Scan for the cell matching the given text and deliver its (x, y) coordinate at center. 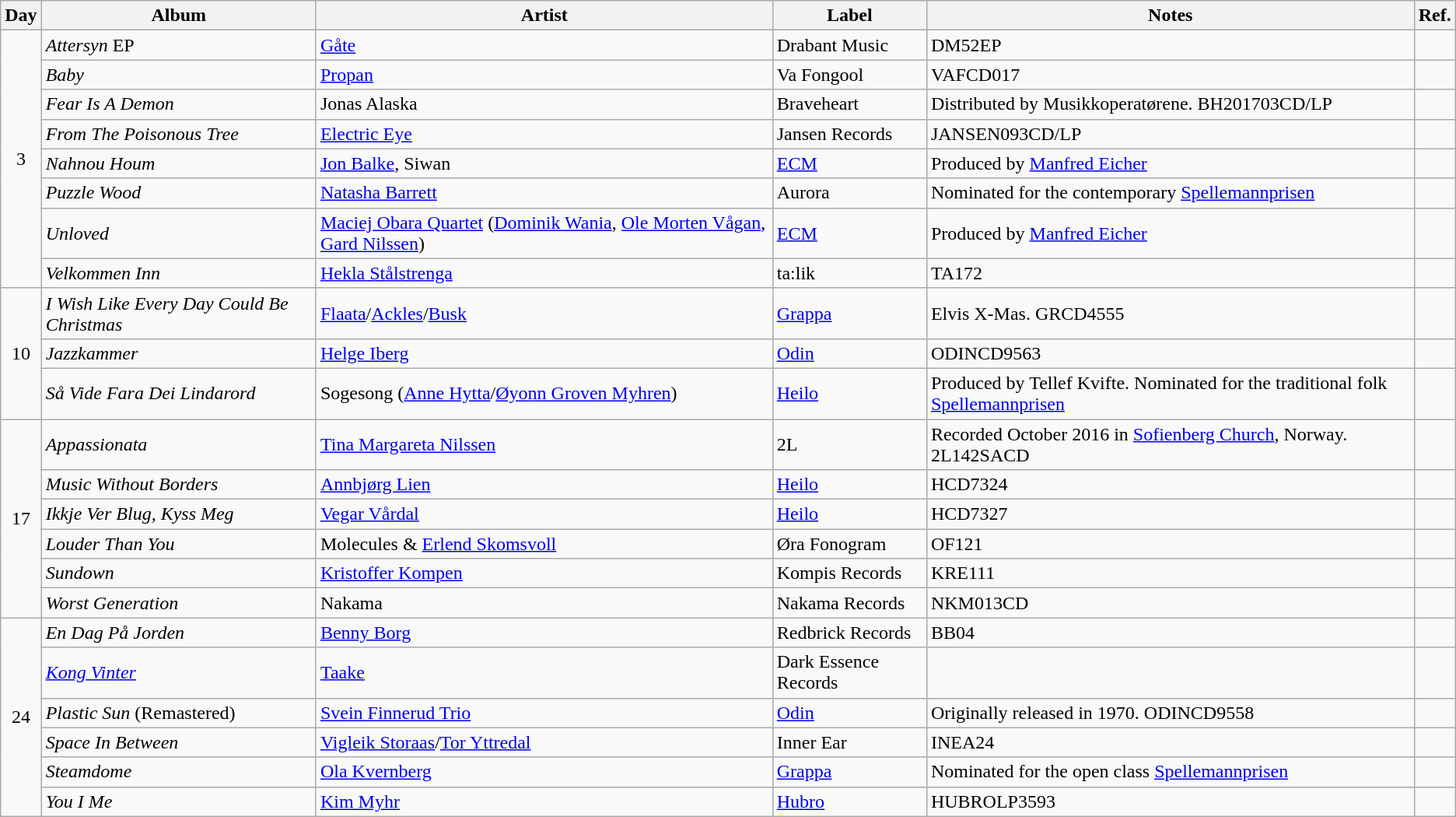
VAFCD017 (1170, 75)
En Dag På Jorden (179, 633)
I Wish Like Every Day Could Be Christmas (179, 313)
Va Fongool (849, 75)
Unloved (179, 233)
HCD7324 (1170, 485)
24 (21, 717)
Worst Generation (179, 603)
Plastic Sun (Remastered) (179, 713)
Space In Between (179, 742)
HUBROLP3593 (1170, 801)
You I Me (179, 801)
Helge Iberg (544, 353)
Molecules & Erlend Skomsvoll (544, 544)
Baby (179, 75)
Aurora (849, 193)
Jazzkammer (179, 353)
Propan (544, 75)
KRE111 (1170, 573)
Puzzle Wood (179, 193)
Steamdome (179, 772)
DM52EP (1170, 45)
ODINCD9563 (1170, 353)
Velkommen Inn (179, 273)
Svein Finnerud Trio (544, 713)
JANSEN093CD/LP (1170, 134)
Benny Borg (544, 633)
Vegar Vårdal (544, 514)
17 (21, 518)
Hekla Stålstrenga (544, 273)
BB04 (1170, 633)
NKM013CD (1170, 603)
Kim Myhr (544, 801)
3 (21, 160)
Natasha Barrett (544, 193)
Flaata/Ackles/Busk (544, 313)
Day (21, 16)
Sundown (179, 573)
Produced by Tellef Kvifte. Nominated for the traditional folk Spellemannprisen (1170, 394)
Electric Eye (544, 134)
Notes (1170, 16)
Distributed by Musikkoperatørene. BH201703CD/LP (1170, 104)
Så Vide Fara Dei Lindarord (179, 394)
Artist (544, 16)
Tina Margareta Nilssen (544, 444)
Braveheart (849, 104)
Sogesong (Anne Hytta/Øyonn Groven Myhren) (544, 394)
Label (849, 16)
Kong Vinter (179, 672)
Fear Is A Demon (179, 104)
Jon Balke, Siwan (544, 163)
Øra Fonogram (849, 544)
Nakama Records (849, 603)
Music Without Borders (179, 485)
Nominated for the open class Spellemannprisen (1170, 772)
ta:lik (849, 273)
2L (849, 444)
Ola Kvernberg (544, 772)
Vigleik Storaas/Tor Yttredal (544, 742)
Taake (544, 672)
Nahnou Houm (179, 163)
TA172 (1170, 273)
Ikkje Ver Blug, Kyss Meg (179, 514)
Elvis X-Mas. GRCD4555 (1170, 313)
Attersyn EP (179, 45)
Maciej Obara Quartet (Dominik Wania, Ole Morten Vågan, Gard Nilssen) (544, 233)
Kristoffer Kompen (544, 573)
Annbjørg Lien (544, 485)
Nakama (544, 603)
Nominated for the contemporary Spellemannprisen (1170, 193)
Hubro (849, 801)
Drabant Music (849, 45)
Jansen Records (849, 134)
Louder Than You (179, 544)
Inner Ear (849, 742)
Album (179, 16)
Dark Essence Records (849, 672)
From The Poisonous Tree (179, 134)
HCD7327 (1170, 514)
Kompis Records (849, 573)
10 (21, 353)
Gåte (544, 45)
Redbrick Records (849, 633)
Ref. (1434, 16)
INEA24 (1170, 742)
Appassionata (179, 444)
Originally released in 1970. ODINCD9558 (1170, 713)
Jonas Alaska (544, 104)
OF121 (1170, 544)
Recorded October 2016 in Sofienberg Church, Norway. 2L142SACD (1170, 444)
